From the cell containing the given text, extract its center point as (X, Y) coordinate. 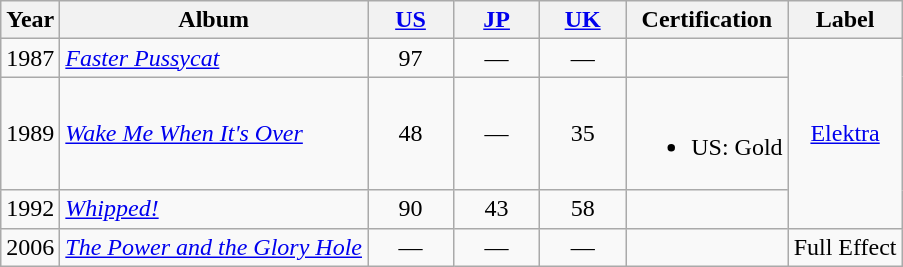
Certification (707, 20)
Whipped! (214, 209)
Album (214, 20)
90 (411, 209)
Full Effect (845, 247)
43 (497, 209)
Elektra (845, 134)
1987 (30, 58)
JP (497, 20)
The Power and the Glory Hole (214, 247)
US (411, 20)
58 (583, 209)
35 (583, 134)
1992 (30, 209)
US: Gold (707, 134)
Wake Me When It's Over (214, 134)
Label (845, 20)
48 (411, 134)
Year (30, 20)
97 (411, 58)
UK (583, 20)
Faster Pussycat (214, 58)
2006 (30, 247)
1989 (30, 134)
